Capture the cell that displays the provided text and extract its (x, y) central coordinate. 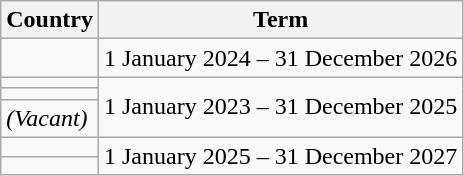
1 January 2024 – 31 December 2026 (280, 58)
1 January 2023 – 31 December 2025 (280, 107)
Term (280, 20)
Country (50, 20)
(Vacant) (50, 118)
1 January 2025 – 31 December 2027 (280, 156)
